Output the (x, y) coordinate of the center of the cell containing the given text.  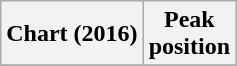
Chart (2016) (72, 34)
Peakposition (189, 34)
